Extract the (x, y) coordinate from the center of the cell holding the provided text.  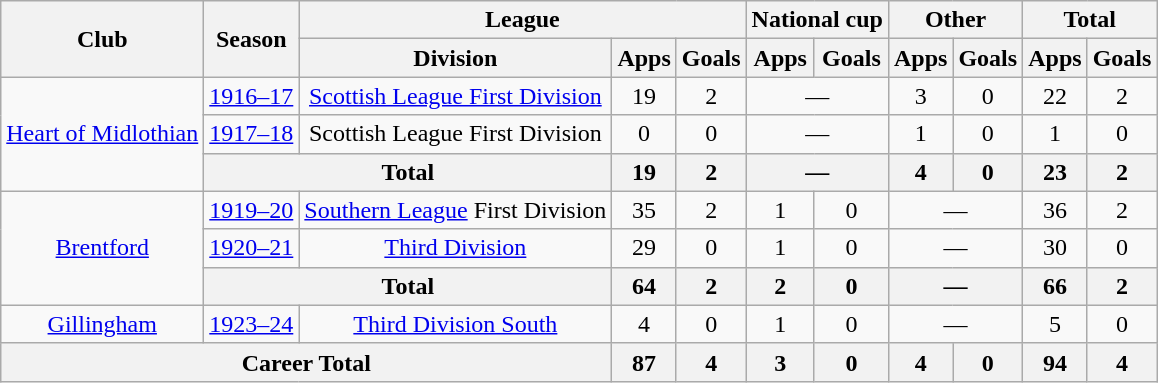
Season (252, 39)
National cup (817, 20)
1917–18 (252, 134)
Heart of Midlothian (102, 134)
22 (1055, 96)
64 (644, 286)
Gillingham (102, 324)
Brentford (102, 248)
87 (644, 362)
Career Total (306, 362)
29 (644, 248)
Third Division (456, 248)
Other (955, 20)
36 (1055, 210)
League (522, 20)
1919–20 (252, 210)
Southern League First Division (456, 210)
1920–21 (252, 248)
Division (456, 58)
Third Division South (456, 324)
35 (644, 210)
23 (1055, 172)
66 (1055, 286)
5 (1055, 324)
30 (1055, 248)
Club (102, 39)
1916–17 (252, 96)
1923–24 (252, 324)
94 (1055, 362)
